Return the (x, y) coordinate for the center point of the cell that contains the specified text.  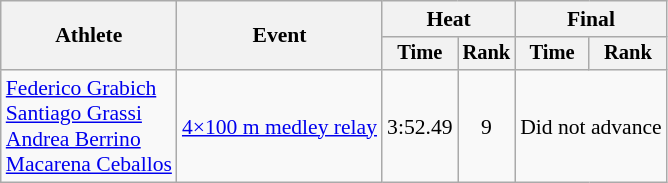
Final (591, 19)
3:52.49 (420, 126)
Event (280, 36)
Federico GrabichSantiago GrassiAndrea BerrinoMacarena Ceballos (89, 126)
Heat (448, 19)
9 (487, 126)
Athlete (89, 36)
4×100 m medley relay (280, 126)
Did not advance (591, 126)
